Find where the given text appears and provide that cell's center as (x, y) coordinate. 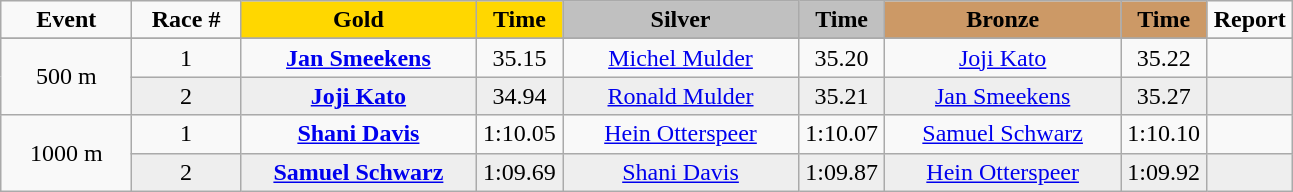
1:09.87 (842, 172)
35.22 (1164, 58)
Event (66, 20)
1:10.05 (519, 134)
Michel Mulder (680, 58)
Bronze (1003, 20)
34.94 (519, 96)
Report (1250, 20)
1:09.92 (1164, 172)
35.15 (519, 58)
Race # (186, 20)
Silver (680, 20)
Gold (358, 20)
1:09.69 (519, 172)
1:10.10 (1164, 134)
35.27 (1164, 96)
Ronald Mulder (680, 96)
35.20 (842, 58)
1:10.07 (842, 134)
500 m (66, 77)
1000 m (66, 153)
35.21 (842, 96)
